Find where the given text appears and provide that cell's center as [x, y] coordinate. 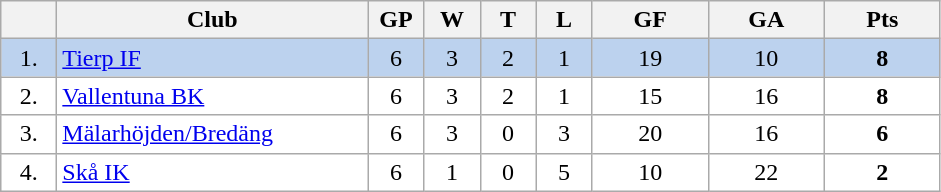
20 [650, 134]
2. [29, 96]
5 [564, 172]
Skå IK [212, 172]
W [452, 20]
4. [29, 172]
Club [212, 20]
GA [766, 20]
Mälarhöjden/Bredäng [212, 134]
Tierp IF [212, 58]
T [508, 20]
Vallentuna BK [212, 96]
3. [29, 134]
19 [650, 58]
15 [650, 96]
1. [29, 58]
22 [766, 172]
L [564, 20]
Pts [882, 20]
GP [396, 20]
GF [650, 20]
